Detect which cell encompasses the target text, then output its (X, Y) center coordinate. 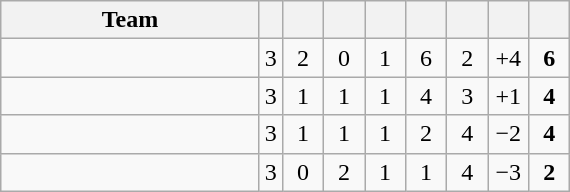
+1 (508, 96)
+4 (508, 58)
−3 (508, 172)
Team (130, 20)
−2 (508, 134)
